For the text-containing cell, return its midpoint in [x, y] coordinate format. 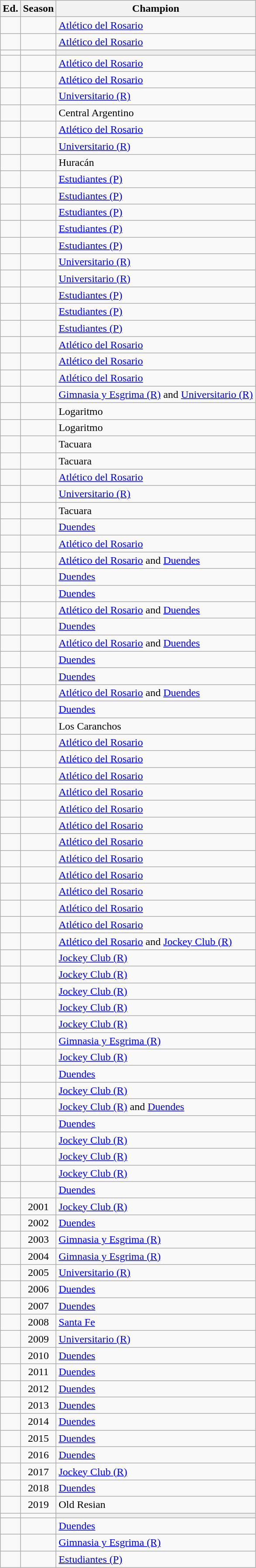
Gimnasia y Esgrima (R) and Universitario (R) [156, 394]
2002 [38, 1223]
2006 [38, 1289]
Atlético del Rosario and Jockey Club (R) [156, 941]
2013 [38, 1405]
2016 [38, 1455]
Los Caranchos [156, 726]
2018 [38, 1488]
2017 [38, 1471]
Ed. [10, 9]
2011 [38, 1372]
2001 [38, 1206]
2004 [38, 1256]
Huracán [156, 162]
Jockey Club (R) and Duendes [156, 1107]
2003 [38, 1239]
Santa Fe [156, 1322]
2007 [38, 1306]
2008 [38, 1322]
2005 [38, 1273]
Champion [156, 9]
Season [38, 9]
2012 [38, 1389]
2010 [38, 1356]
2014 [38, 1422]
Old Resian [156, 1504]
2019 [38, 1504]
2009 [38, 1339]
2015 [38, 1438]
Central Argentino [156, 113]
